Pinpoint the cell where the given text exists, returning its (X, Y) midpoint coordinate. 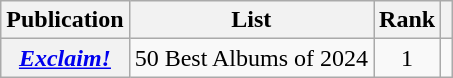
List (251, 20)
50 Best Albums of 2024 (251, 58)
1 (408, 58)
Publication (65, 20)
Rank (408, 20)
Exclaim! (65, 58)
